Scan for the cell matching the given text and deliver its [X, Y] coordinate at center. 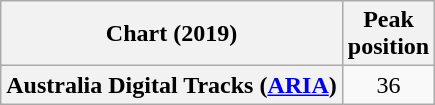
Chart (2019) [172, 34]
Peak position [388, 34]
36 [388, 85]
Australia Digital Tracks (ARIA) [172, 85]
